Find where the given text appears and provide that cell's center as (x, y) coordinate. 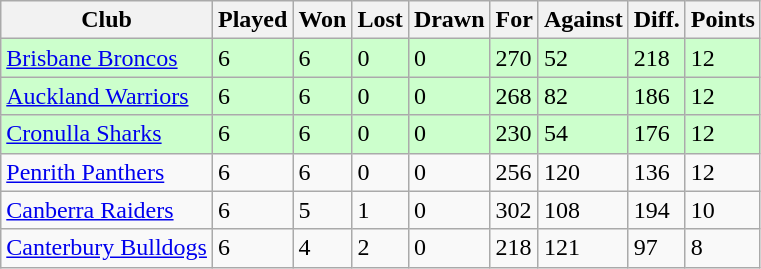
4 (322, 248)
For (514, 20)
8 (722, 248)
Lost (380, 20)
Cronulla Sharks (107, 134)
Against (583, 20)
97 (656, 248)
Diff. (656, 20)
Canberra Raiders (107, 210)
5 (322, 210)
54 (583, 134)
176 (656, 134)
230 (514, 134)
Drawn (449, 20)
2 (380, 248)
Canterbury Bulldogs (107, 248)
194 (656, 210)
Points (722, 20)
10 (722, 210)
1 (380, 210)
186 (656, 96)
256 (514, 172)
120 (583, 172)
302 (514, 210)
Club (107, 20)
52 (583, 58)
82 (583, 96)
Penrith Panthers (107, 172)
268 (514, 96)
Played (252, 20)
121 (583, 248)
136 (656, 172)
Brisbane Broncos (107, 58)
Auckland Warriors (107, 96)
Won (322, 20)
108 (583, 210)
270 (514, 58)
